Search for the cell housing the specified text and yield its [X, Y] center coordinate. 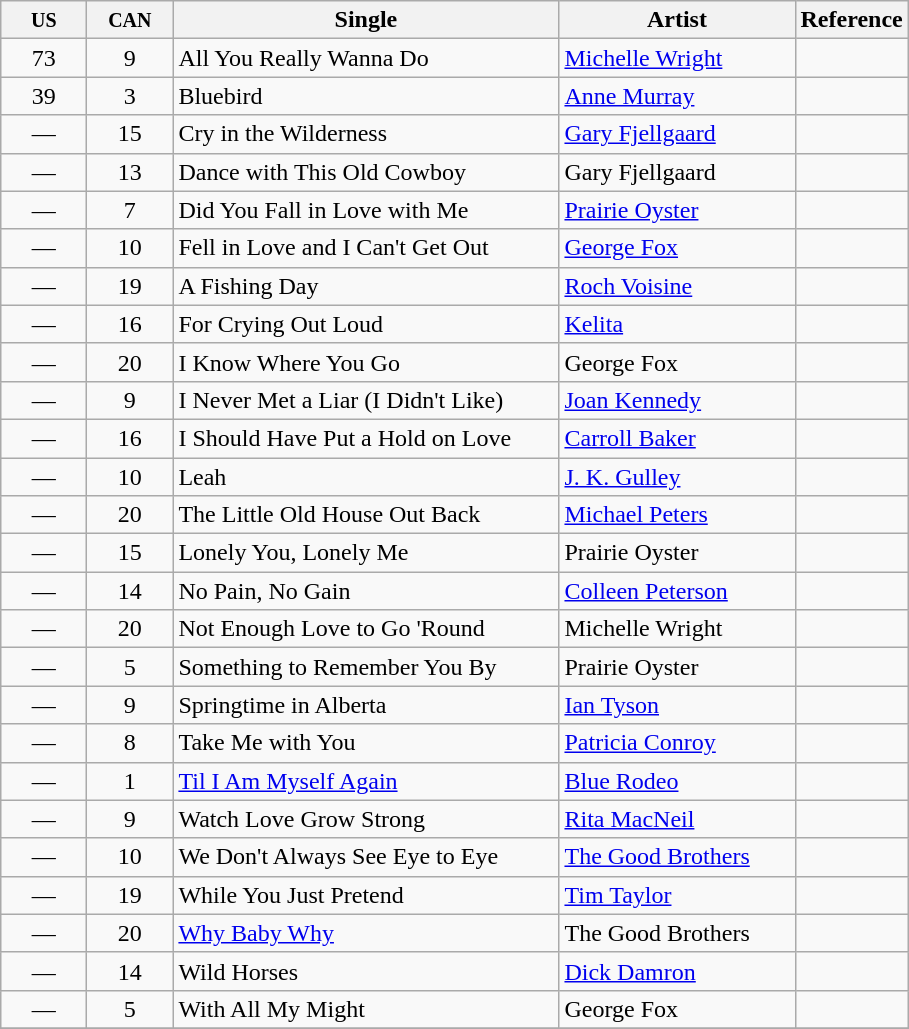
Fell in Love and I Can't Get Out [366, 248]
US [44, 20]
Ian Tyson [677, 705]
13 [130, 172]
Single [366, 20]
I Should Have Put a Hold on Love [366, 438]
Cry in the Wilderness [366, 134]
Roch Voisine [677, 286]
Not Enough Love to Go 'Round [366, 629]
Watch Love Grow Strong [366, 819]
73 [44, 58]
Reference [852, 20]
Why Baby Why [366, 933]
While You Just Pretend [366, 895]
39 [44, 96]
Artist [677, 20]
Take Me with You [366, 743]
Joan Kennedy [677, 400]
J. K. Gulley [677, 477]
I Never Met a Liar (I Didn't Like) [366, 400]
Colleen Peterson [677, 591]
Something to Remember You By [366, 667]
Did You Fall in Love with Me [366, 210]
Dance with This Old Cowboy [366, 172]
No Pain, No Gain [366, 591]
We Don't Always See Eye to Eye [366, 857]
Tim Taylor [677, 895]
For Crying Out Loud [366, 324]
7 [130, 210]
3 [130, 96]
Rita MacNeil [677, 819]
I Know Where You Go [366, 362]
Patricia Conroy [677, 743]
The Little Old House Out Back [366, 515]
Springtime in Alberta [366, 705]
Carroll Baker [677, 438]
Til I Am Myself Again [366, 781]
Anne Murray [677, 96]
Wild Horses [366, 971]
Blue Rodeo [677, 781]
Bluebird [366, 96]
Leah [366, 477]
Dick Damron [677, 971]
1 [130, 781]
All You Really Wanna Do [366, 58]
A Fishing Day [366, 286]
8 [130, 743]
Lonely You, Lonely Me [366, 553]
With All My Might [366, 1009]
CAN [130, 20]
Michael Peters [677, 515]
Kelita [677, 324]
